Provide the [x, y] coordinate of the cell's center where the given text is located.  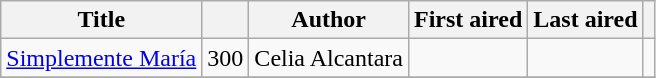
Simplemente María [102, 58]
Title [102, 20]
Author [329, 20]
Celia Alcantara [329, 58]
First aired [468, 20]
Last aired [586, 20]
300 [226, 58]
